Output the (X, Y) coordinate of the center of the cell containing the given text.  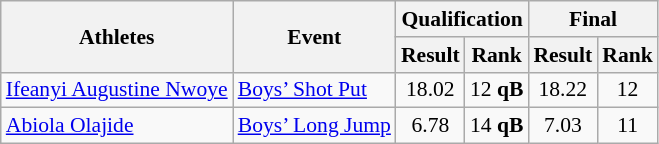
12 qB (497, 90)
Boys’ Shot Put (314, 90)
Athletes (117, 36)
7.03 (562, 126)
Event (314, 36)
18.22 (562, 90)
12 (628, 90)
14 qB (497, 126)
Qualification (462, 19)
11 (628, 126)
Ifeanyi Augustine Nwoye (117, 90)
Boys’ Long Jump (314, 126)
18.02 (430, 90)
Abiola Olajide (117, 126)
6.78 (430, 126)
Final (592, 19)
